Determine the (x, y) coordinate at the center of the cell enclosing the given text.  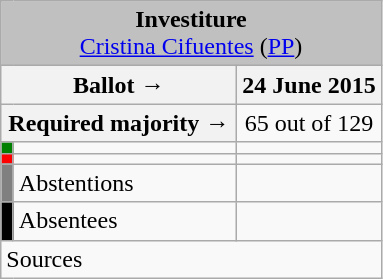
Abstentions (125, 183)
Required majority → (119, 123)
Ballot → (119, 85)
65 out of 129 (309, 123)
Sources (191, 259)
Absentees (125, 221)
24 June 2015 (309, 85)
InvestitureCristina Cifuentes (PP) (191, 34)
